From the cell containing the given text, extract its center point as (X, Y) coordinate. 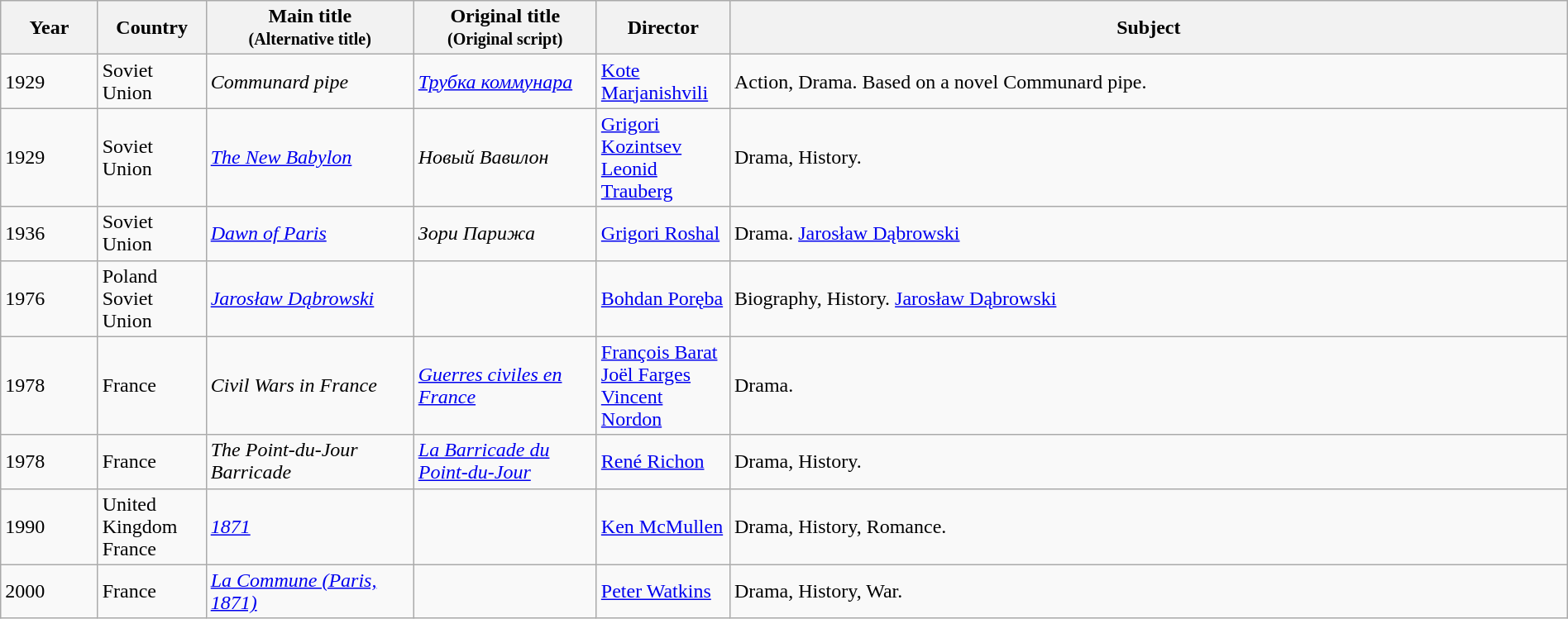
1990 (50, 526)
Dawn of Paris (309, 233)
Трубка коммунара (504, 81)
Jarosław Dąbrowski (309, 298)
Drama, History, War. (1148, 592)
Country (152, 28)
PolandSoviet Union (152, 298)
La Commune (Paris, 1871) (309, 592)
Peter Watkins (663, 592)
René Richon (663, 461)
Civil Wars in France (309, 385)
1936 (50, 233)
United KingdomFrance (152, 526)
Guerres civiles en France (504, 385)
1976 (50, 298)
Зори Парижа (504, 233)
Grigori KozintsevLeonid Trauberg (663, 157)
Original title(Original script) (504, 28)
Year (50, 28)
Director (663, 28)
Bohdan Poręba (663, 298)
Subject (1148, 28)
2000 (50, 592)
Новый Вавилон (504, 157)
Biography, History. Jarosław Dąbrowski (1148, 298)
François BaratJoël FargesVincent Nordon (663, 385)
Drama. Jarosław Dąbrowski (1148, 233)
1871 (309, 526)
Main title(Alternative title) (309, 28)
Action, Drama. Based on a novel Communard pipe. (1148, 81)
Ken McMullen (663, 526)
Communard pipe (309, 81)
The New Babylon (309, 157)
Kote Marjanishvili (663, 81)
The Point-du-Jour Barricade (309, 461)
Drama. (1148, 385)
La Barricade du Point-du-Jour (504, 461)
Grigori Roshal (663, 233)
Drama, History, Romance. (1148, 526)
